Find where the given text appears and provide that cell's center as [x, y] coordinate. 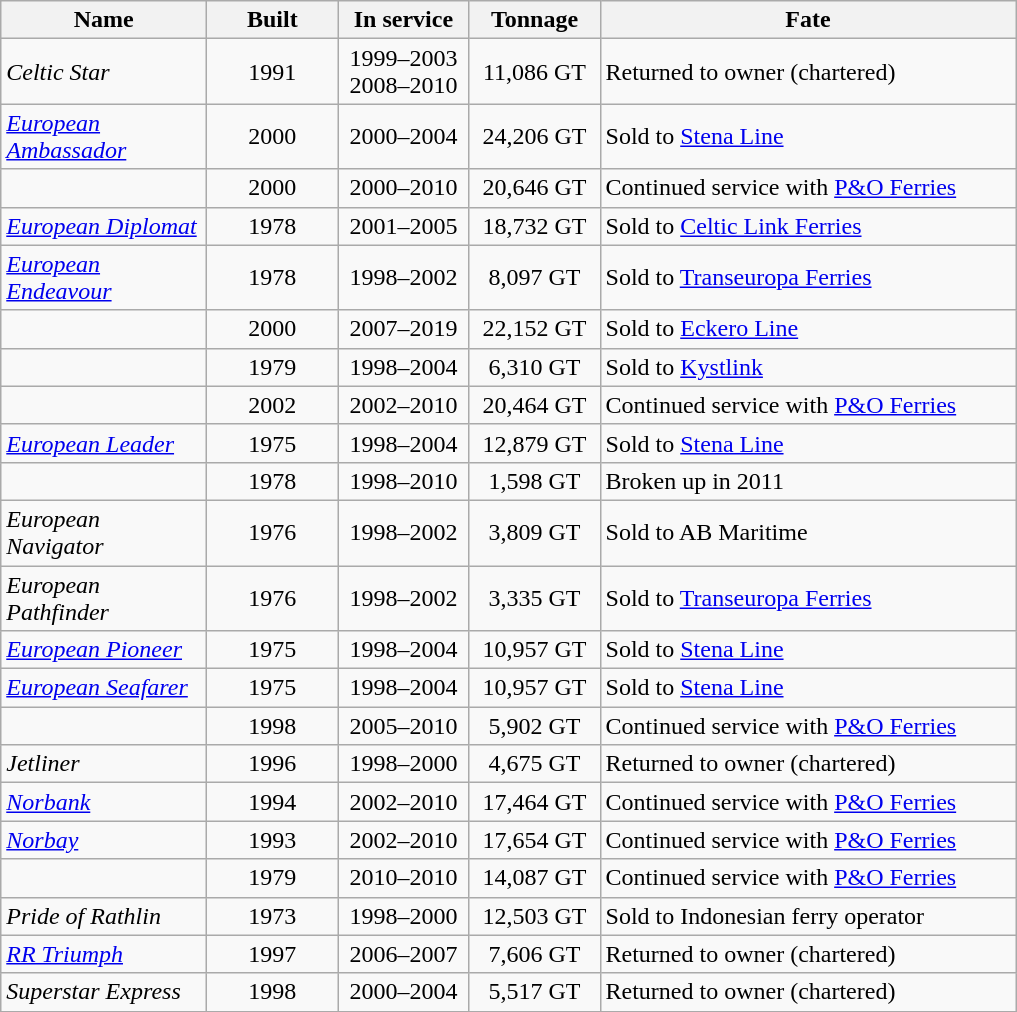
7,606 GT [534, 954]
18,732 GT [534, 226]
European Leader [104, 443]
Tonnage [534, 20]
European Navigator [104, 532]
RR Triumph [104, 954]
Sold to Kystlink [808, 367]
17,464 GT [534, 802]
1,598 GT [534, 481]
2001–2005 [404, 226]
5,517 GT [534, 992]
6,310 GT [534, 367]
Name [104, 20]
17,654 GT [534, 840]
2006–2007 [404, 954]
22,152 GT [534, 329]
Celtic Star [104, 72]
5,902 GT [534, 726]
20,646 GT [534, 188]
Built [272, 20]
1993 [272, 840]
Sold to Eckero Line [808, 329]
2010–2010 [404, 878]
Sold to Indonesian ferry operator [808, 916]
2005–2010 [404, 726]
3,809 GT [534, 532]
Superstar Express [104, 992]
Jetliner [104, 764]
1973 [272, 916]
Fate [808, 20]
European Seafarer [104, 688]
Sold to AB Maritime [808, 532]
European Diplomat [104, 226]
4,675 GT [534, 764]
14,087 GT [534, 878]
1997 [272, 954]
Broken up in 2011 [808, 481]
3,335 GT [534, 598]
8,097 GT [534, 278]
1994 [272, 802]
European Pathfinder [104, 598]
European Ambassador [104, 136]
2000–2010 [404, 188]
12,879 GT [534, 443]
Norbay [104, 840]
1999–20032008–2010 [404, 72]
Norbank [104, 802]
2002 [272, 405]
Pride of Rathlin [104, 916]
In service [404, 20]
1996 [272, 764]
12,503 GT [534, 916]
2007–2019 [404, 329]
Sold to Celtic Link Ferries [808, 226]
20,464 GT [534, 405]
European Pioneer [104, 650]
European Endeavour [104, 278]
24,206 GT [534, 136]
1998–2010 [404, 481]
1991 [272, 72]
11,086 GT [534, 72]
